Output the [X, Y] coordinate of the center of the cell containing the given text.  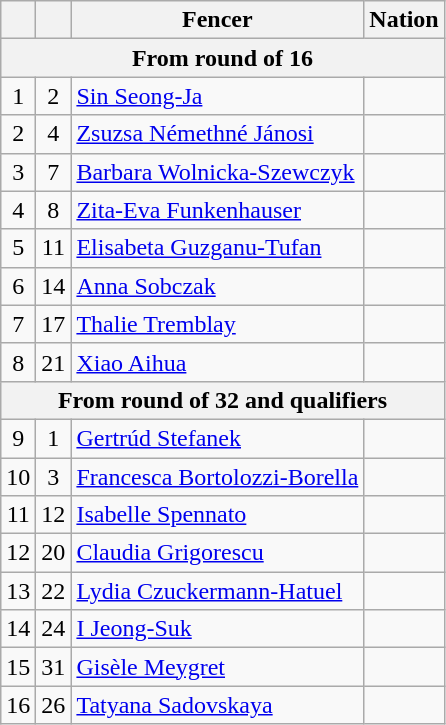
20 [54, 553]
Anna Sobczak [218, 286]
Isabelle Spennato [218, 515]
Nation [404, 20]
22 [54, 591]
10 [18, 477]
21 [54, 362]
16 [18, 705]
Xiao Aihua [218, 362]
Sin Seong-Ja [218, 96]
31 [54, 667]
Zita-Eva Funkenhauser [218, 210]
Tatyana Sadovskaya [218, 705]
9 [18, 438]
Zsuzsa Némethné Jánosi [218, 134]
15 [18, 667]
26 [54, 705]
Gisèle Meygret [218, 667]
24 [54, 629]
5 [18, 248]
Elisabeta Guzganu-Tufan [218, 248]
Francesca Bortolozzi-Borella [218, 477]
Thalie Tremblay [218, 324]
Barbara Wolnicka-Szewczyk [218, 172]
17 [54, 324]
Claudia Grigorescu [218, 553]
I Jeong-Suk [218, 629]
6 [18, 286]
Gertrúd Stefanek [218, 438]
Lydia Czuckermann-Hatuel [218, 591]
From round of 16 [222, 58]
Fencer [218, 20]
13 [18, 591]
From round of 32 and qualifiers [222, 400]
